Provide the [X, Y] coordinate of the cell's center where the given text is located.  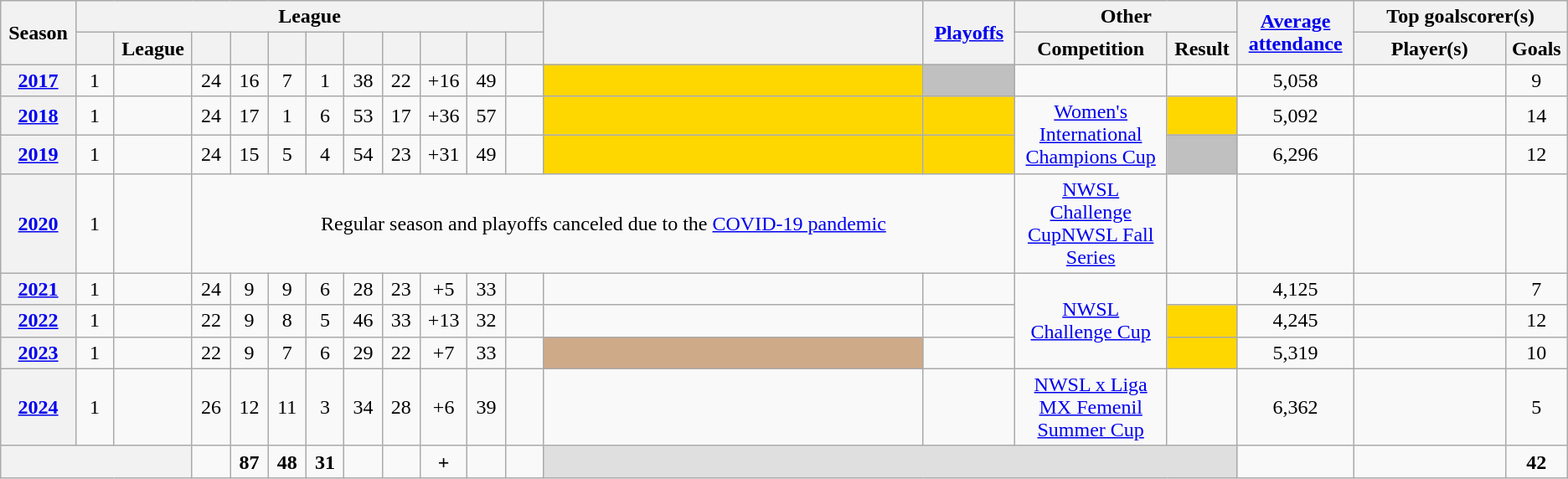
8 [286, 321]
+13 [444, 321]
46 [364, 321]
5,092 [1295, 116]
Regular season and playoffs canceled due to the COVID-19 pandemic [603, 223]
39 [486, 407]
2023 [39, 353]
NWSL x Liga MX Femenil Summer Cup [1091, 407]
10 [1536, 353]
5,058 [1295, 80]
29 [364, 353]
4 [325, 154]
53 [364, 116]
2018 [39, 116]
Other [1127, 17]
31 [325, 461]
+ [444, 461]
42 [1536, 461]
2024 [39, 407]
+5 [444, 289]
Playoffs [969, 33]
2019 [39, 154]
Top goalscorer(s) [1461, 17]
5,319 [1295, 353]
+16 [444, 80]
Averageattendance [1295, 33]
4,125 [1295, 289]
34 [364, 407]
2021 [39, 289]
6,296 [1295, 154]
11 [286, 407]
4,245 [1295, 321]
2022 [39, 321]
NWSL Challenge Cup [1091, 321]
+36 [444, 116]
+7 [444, 353]
Season [39, 33]
32 [486, 321]
+31 [444, 154]
26 [211, 407]
Competition [1091, 49]
Result [1202, 49]
87 [250, 461]
Player(s) [1429, 49]
38 [364, 80]
NWSL Challenge CupNWSL Fall Series [1091, 223]
57 [486, 116]
14 [1536, 116]
Goals [1536, 49]
3 [325, 407]
Women's International Champions Cup [1091, 135]
54 [364, 154]
16 [250, 80]
+6 [444, 407]
15 [250, 154]
48 [286, 461]
6,362 [1295, 407]
2020 [39, 223]
2017 [39, 80]
